Capture the cell that displays the provided text and extract its (X, Y) central coordinate. 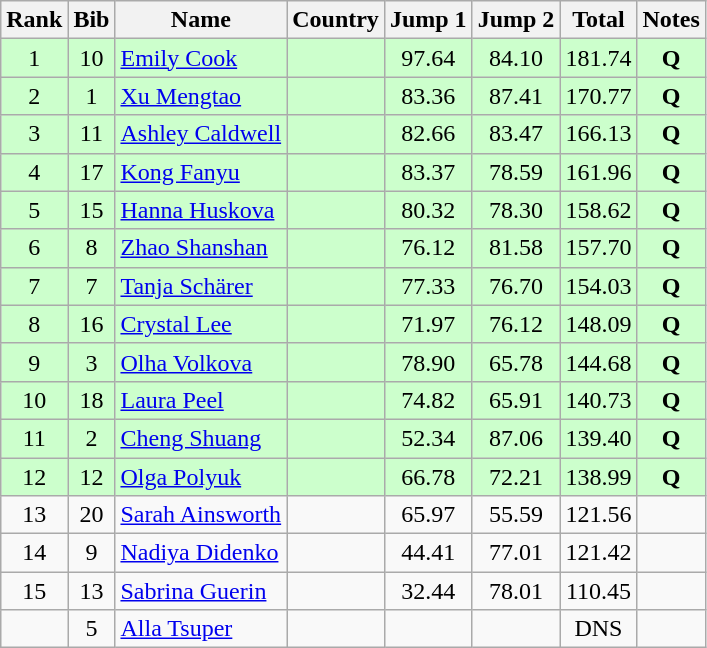
Sarah Ainsworth (201, 515)
6 (34, 248)
78.90 (428, 362)
Olga Polyuk (201, 477)
55.59 (516, 515)
166.13 (598, 134)
66.78 (428, 477)
Zhao Shanshan (201, 248)
82.66 (428, 134)
Kong Fanyu (201, 172)
81.58 (516, 248)
Tanja Schärer (201, 286)
Ashley Caldwell (201, 134)
18 (92, 400)
Bib (92, 20)
148.09 (598, 324)
4 (34, 172)
Hanna Huskova (201, 210)
Crystal Lee (201, 324)
Jump 1 (428, 20)
87.06 (516, 438)
65.78 (516, 362)
83.37 (428, 172)
Country (336, 20)
181.74 (598, 58)
83.36 (428, 96)
65.97 (428, 515)
170.77 (598, 96)
Name (201, 20)
Cheng Shuang (201, 438)
121.42 (598, 553)
17 (92, 172)
76.70 (516, 286)
121.56 (598, 515)
Alla Tsuper (201, 629)
72.21 (516, 477)
157.70 (598, 248)
78.30 (516, 210)
83.47 (516, 134)
77.33 (428, 286)
52.34 (428, 438)
97.64 (428, 58)
161.96 (598, 172)
77.01 (516, 553)
Xu Mengtao (201, 96)
138.99 (598, 477)
78.59 (516, 172)
DNS (598, 629)
158.62 (598, 210)
Total (598, 20)
84.10 (516, 58)
65.91 (516, 400)
32.44 (428, 591)
44.41 (428, 553)
Jump 2 (516, 20)
Rank (34, 20)
Nadiya Didenko (201, 553)
Laura Peel (201, 400)
144.68 (598, 362)
Notes (671, 20)
16 (92, 324)
Emily Cook (201, 58)
87.41 (516, 96)
154.03 (598, 286)
74.82 (428, 400)
139.40 (598, 438)
78.01 (516, 591)
14 (34, 553)
Olha Volkova (201, 362)
71.97 (428, 324)
Sabrina Guerin (201, 591)
140.73 (598, 400)
80.32 (428, 210)
110.45 (598, 591)
20 (92, 515)
